Determine the (X, Y) coordinate at the center of the cell enclosing the given text.  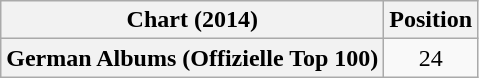
24 (431, 58)
Position (431, 20)
Chart (2014) (192, 20)
German Albums (Offizielle Top 100) (192, 58)
